Output the (X, Y) coordinate of the center of the cell containing the given text.  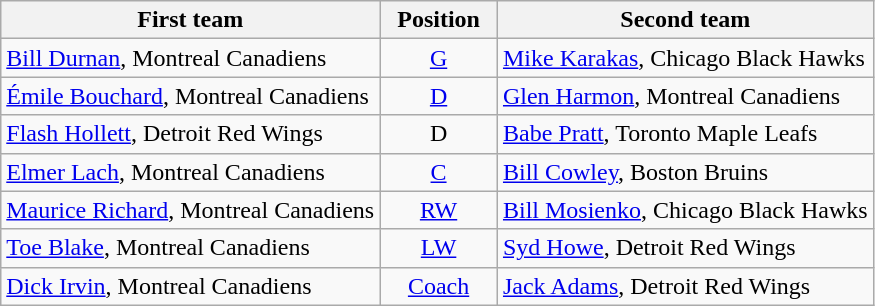
C (439, 172)
Second team (685, 20)
Dick Irvin, Montreal Canadiens (190, 286)
RW (439, 210)
Maurice Richard, Montreal Canadiens (190, 210)
LW (439, 248)
Émile Bouchard, Montreal Canadiens (190, 96)
Mike Karakas, Chicago Black Hawks (685, 58)
Toe Blake, Montreal Canadiens (190, 248)
G (439, 58)
Bill Durnan, Montreal Canadiens (190, 58)
First team (190, 20)
Syd Howe, Detroit Red Wings (685, 248)
Position (439, 20)
Glen Harmon, Montreal Canadiens (685, 96)
Coach (439, 286)
Bill Mosienko, Chicago Black Hawks (685, 210)
Elmer Lach, Montreal Canadiens (190, 172)
Babe Pratt, Toronto Maple Leafs (685, 134)
Flash Hollett, Detroit Red Wings (190, 134)
Jack Adams, Detroit Red Wings (685, 286)
Bill Cowley, Boston Bruins (685, 172)
